Detect which cell encompasses the target text, then output its [X, Y] center coordinate. 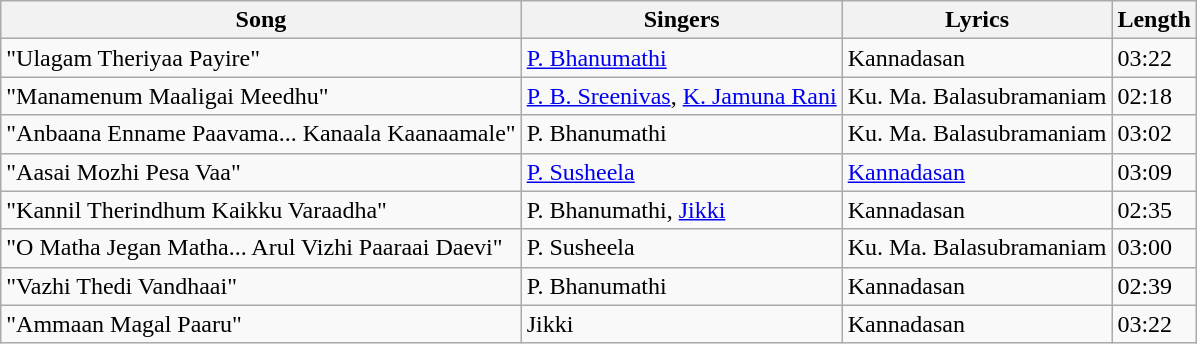
02:35 [1154, 210]
03:02 [1154, 134]
"Aasai Mozhi Pesa Vaa" [261, 172]
Length [1154, 20]
P. B. Sreenivas, K. Jamuna Rani [682, 96]
"Ulagam Theriyaa Payire" [261, 58]
"O Matha Jegan Matha... Arul Vizhi Paaraai Daevi" [261, 248]
"Manamenum Maaligai Meedhu" [261, 96]
"Kannil Therindhum Kaikku Varaadha" [261, 210]
"Anbaana Enname Paavama... Kanaala Kaanaamale" [261, 134]
"Vazhi Thedi Vandhaai" [261, 286]
03:09 [1154, 172]
Singers [682, 20]
P. Bhanumathi, Jikki [682, 210]
"Ammaan Magal Paaru" [261, 324]
Jikki [682, 324]
02:39 [1154, 286]
Song [261, 20]
Lyrics [977, 20]
03:00 [1154, 248]
02:18 [1154, 96]
